Search for the cell housing the specified text and yield its [X, Y] center coordinate. 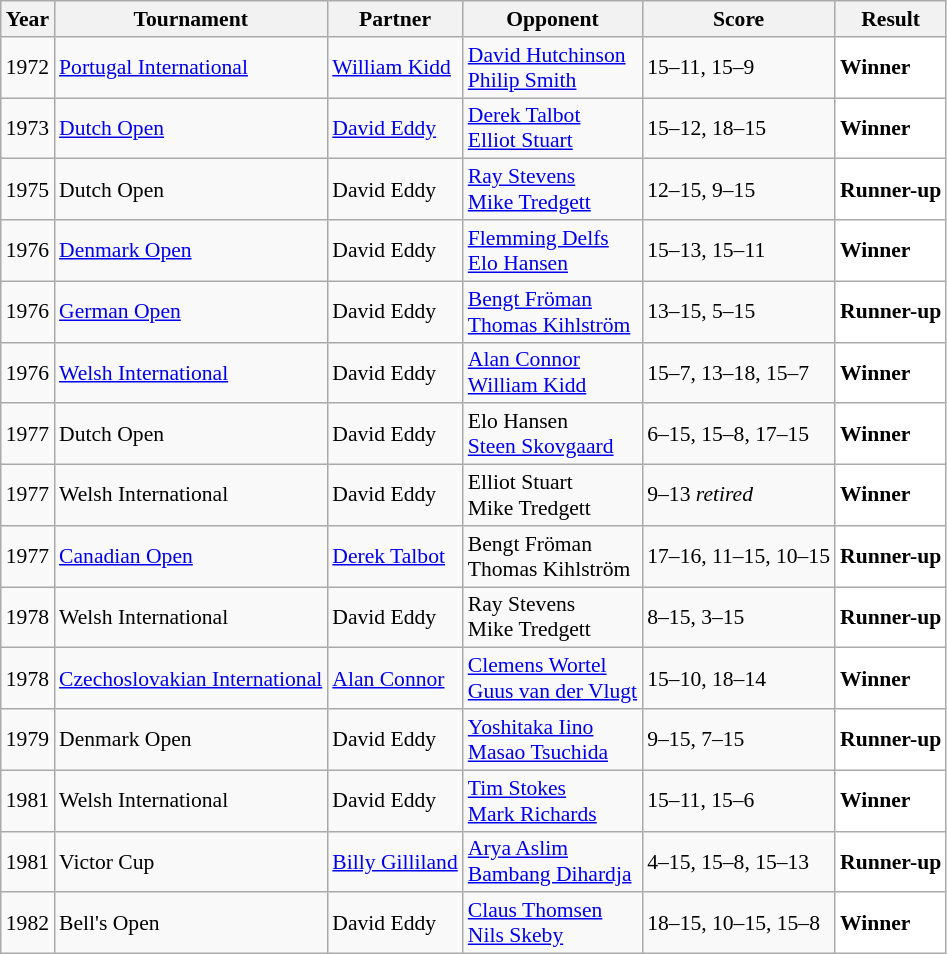
15–11, 15–6 [738, 800]
1982 [28, 924]
18–15, 10–15, 15–8 [738, 924]
1973 [28, 128]
9–13 retired [738, 496]
6–15, 15–8, 17–15 [738, 434]
Derek Talbot [394, 556]
Flemming Delfs Elo Hansen [552, 250]
Tim Stokes Mark Richards [552, 800]
Canadian Open [190, 556]
Derek Talbot Elliot Stuart [552, 128]
15–11, 15–9 [738, 68]
Portugal International [190, 68]
Tournament [190, 19]
Arya Aslim Bambang Dihardja [552, 862]
8–15, 3–15 [738, 618]
13–15, 5–15 [738, 312]
Bell's Open [190, 924]
Yoshitaka Iino Masao Tsuchida [552, 740]
David Hutchinson Philip Smith [552, 68]
Alan Connor [394, 678]
Score [738, 19]
Partner [394, 19]
17–16, 11–15, 10–15 [738, 556]
Result [890, 19]
1975 [28, 190]
15–10, 18–14 [738, 678]
Clemens Wortel Guus van der Vlugt [552, 678]
Elo Hansen Steen Skovgaard [552, 434]
German Open [190, 312]
1972 [28, 68]
1979 [28, 740]
Billy Gilliland [394, 862]
Czechoslovakian International [190, 678]
15–13, 15–11 [738, 250]
12–15, 9–15 [738, 190]
4–15, 15–8, 15–13 [738, 862]
Victor Cup [190, 862]
William Kidd [394, 68]
Elliot Stuart Mike Tredgett [552, 496]
Alan Connor William Kidd [552, 372]
Opponent [552, 19]
15–12, 18–15 [738, 128]
Year [28, 19]
9–15, 7–15 [738, 740]
Claus Thomsen Nils Skeby [552, 924]
15–7, 13–18, 15–7 [738, 372]
